Extract the (x, y) coordinate from the center of the cell holding the provided text.  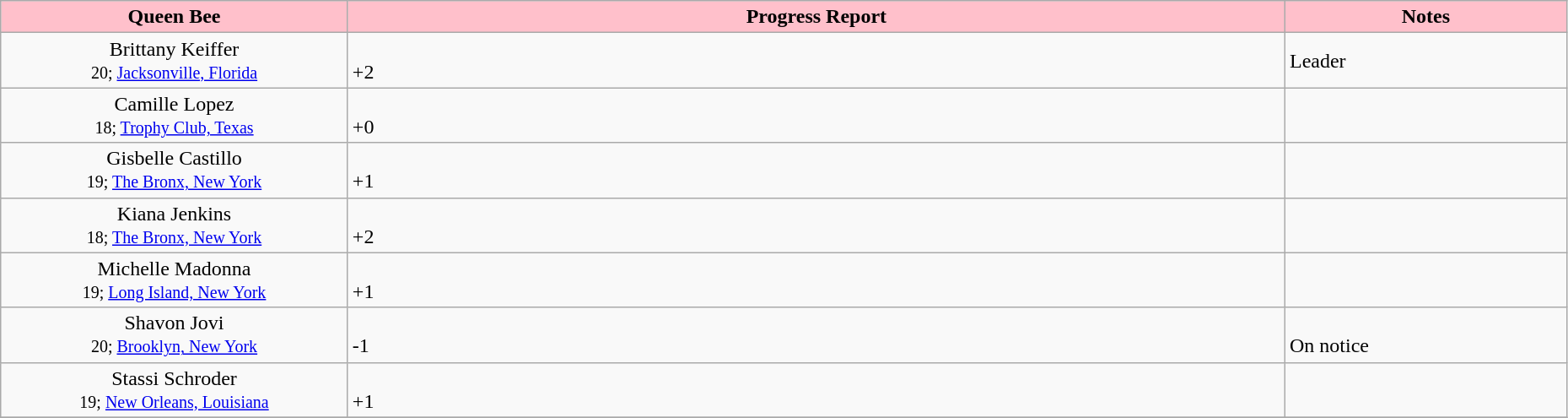
Leader (1425, 61)
Michelle Madonna 19; Long Island, New York (175, 280)
Progress Report (816, 17)
+0 (816, 115)
Stassi Schroder 19; New Orleans, Louisiana (175, 390)
-1 (816, 334)
Kiana Jenkins 18; The Bronx, New York (175, 225)
Shavon Jovi 20; Brooklyn, New York (175, 334)
Notes (1425, 17)
Camille Lopez 18; Trophy Club, Texas (175, 115)
Brittany Keiffer 20; Jacksonville, Florida (175, 61)
Queen Bee (175, 17)
Gisbelle Castillo 19; The Bronx, New York (175, 171)
On notice (1425, 334)
